Locate the cell with the specified text and output its [X, Y] center coordinate. 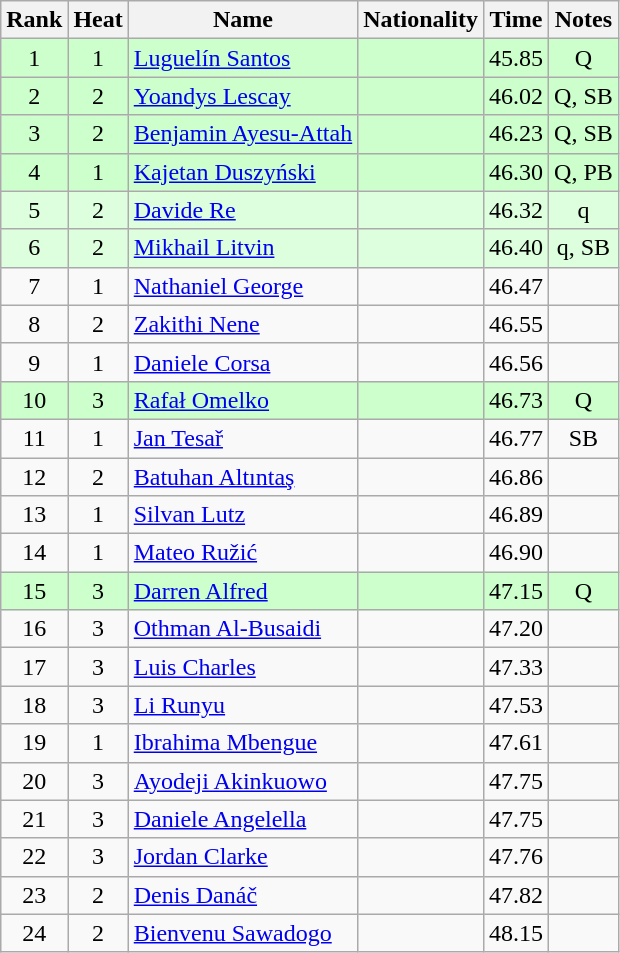
Yoandys Lescay [243, 96]
48.15 [516, 933]
Rank [34, 20]
Daniele Corsa [243, 362]
Ayodeji Akinkuowo [243, 781]
Nationality [421, 20]
20 [34, 781]
14 [34, 553]
Q, PB [584, 172]
23 [34, 895]
8 [34, 324]
9 [34, 362]
Time [516, 20]
Notes [584, 20]
Rafał Omelko [243, 400]
46.32 [516, 210]
q [584, 210]
Zakithi Nene [243, 324]
Othman Al-Busaidi [243, 629]
15 [34, 591]
Nathaniel George [243, 286]
Darren Alfred [243, 591]
19 [34, 743]
24 [34, 933]
Mateo Ružić [243, 553]
q, SB [584, 248]
47.53 [516, 705]
46.73 [516, 400]
47.76 [516, 857]
Heat [98, 20]
7 [34, 286]
47.82 [516, 895]
16 [34, 629]
46.89 [516, 515]
22 [34, 857]
46.23 [516, 134]
Li Runyu [243, 705]
47.61 [516, 743]
46.30 [516, 172]
Luis Charles [243, 667]
46.02 [516, 96]
Mikhail Litvin [243, 248]
46.40 [516, 248]
Batuhan Altıntaş [243, 477]
46.55 [516, 324]
Silvan Lutz [243, 515]
17 [34, 667]
5 [34, 210]
45.85 [516, 58]
4 [34, 172]
47.20 [516, 629]
18 [34, 705]
11 [34, 438]
SB [584, 438]
Jan Tesař [243, 438]
46.86 [516, 477]
47.33 [516, 667]
6 [34, 248]
13 [34, 515]
47.15 [516, 591]
Denis Danáč [243, 895]
46.56 [516, 362]
Daniele Angelella [243, 819]
12 [34, 477]
46.47 [516, 286]
Davide Re [243, 210]
46.90 [516, 553]
Benjamin Ayesu-Attah [243, 134]
Bienvenu Sawadogo [243, 933]
Kajetan Duszyński [243, 172]
Ibrahima Mbengue [243, 743]
21 [34, 819]
Jordan Clarke [243, 857]
Name [243, 20]
10 [34, 400]
46.77 [516, 438]
Luguelín Santos [243, 58]
